Determine the (x, y) coordinate at the center of the cell enclosing the given text.  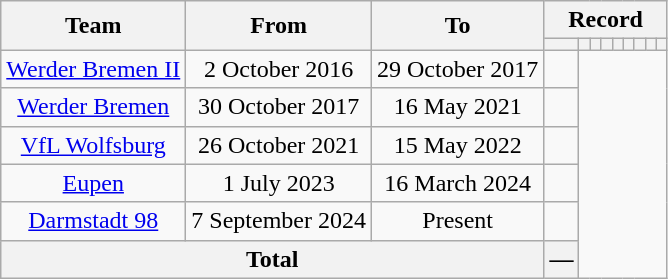
Werder Bremen II (94, 69)
1 July 2023 (279, 183)
26 October 2021 (279, 145)
16 March 2024 (457, 183)
Team (94, 26)
— (562, 259)
From (279, 26)
2 October 2016 (279, 69)
15 May 2022 (457, 145)
Darmstadt 98 (94, 221)
29 October 2017 (457, 69)
30 October 2017 (279, 107)
7 September 2024 (279, 221)
16 May 2021 (457, 107)
Eupen (94, 183)
Present (457, 221)
Werder Bremen (94, 107)
Total (272, 259)
Record (606, 20)
To (457, 26)
VfL Wolfsburg (94, 145)
